Determine the [X, Y] coordinate at the center of the cell enclosing the given text.  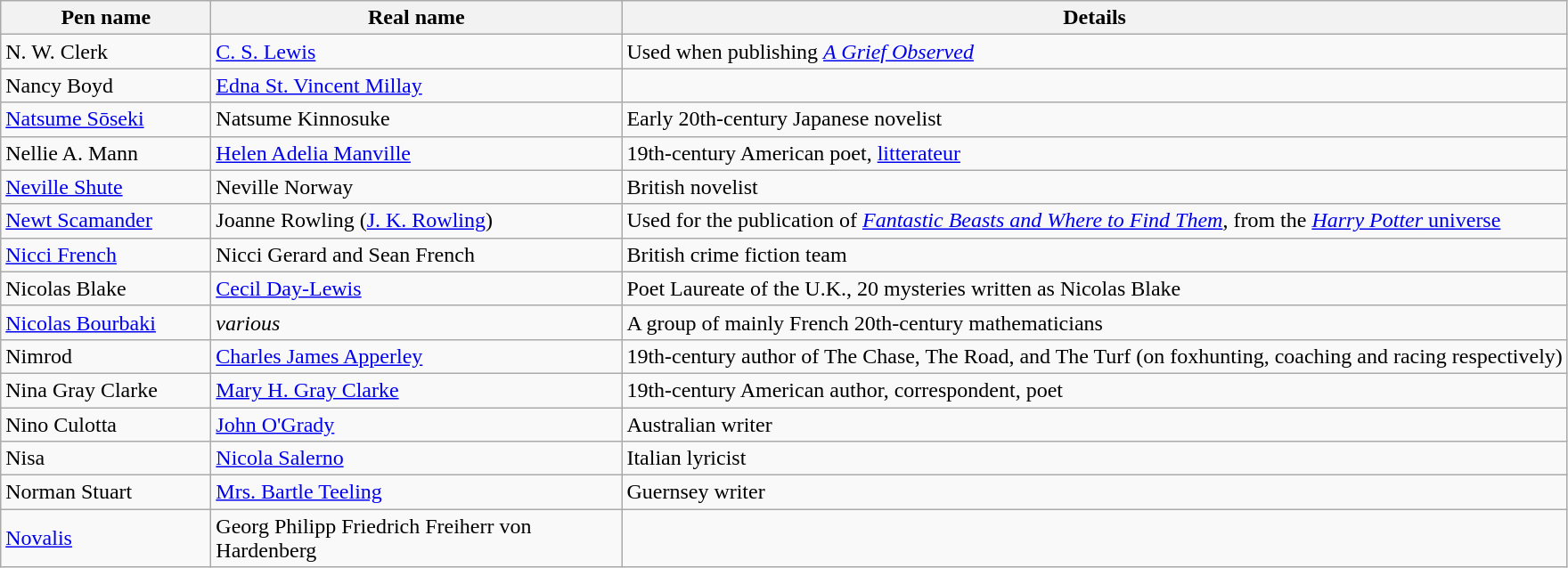
N. W. Clerk [106, 52]
Nellie A. Mann [106, 153]
Newt Scamander [106, 221]
Novalis [106, 538]
Used when publishing A Grief Observed [1094, 52]
Nino Culotta [106, 425]
Early 20th-century Japanese novelist [1094, 119]
Italian lyricist [1094, 458]
John O'Grady [417, 425]
Norman Stuart [106, 492]
Mrs. Bartle Teeling [417, 492]
Georg Philipp Friedrich Freiherr von Hardenberg [417, 538]
Natsume Kinnosuke [417, 119]
Australian writer [1094, 425]
Neville Norway [417, 187]
Helen Adelia Manville [417, 153]
19th-century author of The Chase, The Road, and The Turf (on foxhunting, coaching and racing respectively) [1094, 356]
Cecil Day-Lewis [417, 288]
Details [1094, 18]
Nicolas Bourbaki [106, 322]
Nancy Boyd [106, 85]
Guernsey writer [1094, 492]
Poet Laureate of the U.K., 20 mysteries written as Nicolas Blake [1094, 288]
Real name [417, 18]
Nicola Salerno [417, 458]
Nicci French [106, 255]
Pen name [106, 18]
British novelist [1094, 187]
Nina Gray Clarke [106, 390]
various [417, 322]
Charles James Apperley [417, 356]
19th-century American poet, litterateur [1094, 153]
Nicolas Blake [106, 288]
Nicci Gerard and Sean French [417, 255]
Mary H. Gray Clarke [417, 390]
Natsume Sōseki [106, 119]
British crime fiction team [1094, 255]
A group of mainly French 20th-century mathematicians [1094, 322]
Joanne Rowling (J. K. Rowling) [417, 221]
Edna St. Vincent Millay [417, 85]
Used for the publication of Fantastic Beasts and Where to Find Them, from the Harry Potter universe [1094, 221]
Neville Shute [106, 187]
C. S. Lewis [417, 52]
Nisa [106, 458]
19th-century American author, correspondent, poet [1094, 390]
Nimrod [106, 356]
